Find where the given text appears and provide that cell's center as (x, y) coordinate. 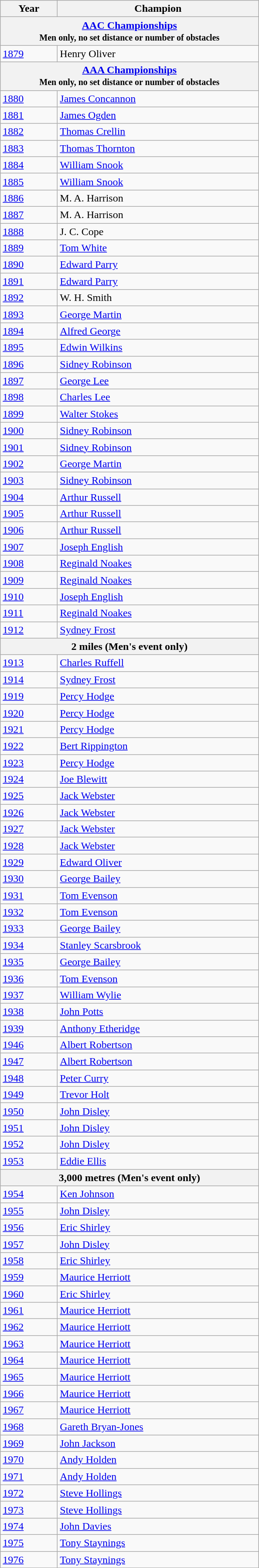
John Davies (158, 1526)
W. H. Smith (158, 298)
1881 (29, 115)
James Concannon (158, 99)
1930 (29, 879)
1973 (29, 1510)
1938 (29, 1011)
1927 (29, 829)
1931 (29, 895)
Gareth Bryan-Jones (158, 1427)
Thomas Crellin (158, 132)
1948 (29, 1078)
1954 (29, 1194)
1924 (29, 779)
1953 (29, 1161)
John Jackson (158, 1443)
1971 (29, 1476)
Peter Curry (158, 1078)
1926 (29, 813)
1900 (29, 430)
1939 (29, 1028)
1949 (29, 1095)
1902 (29, 464)
1969 (29, 1443)
1898 (29, 397)
1882 (29, 132)
Ken Johnson (158, 1194)
1976 (29, 1559)
1968 (29, 1427)
Eddie Ellis (158, 1161)
1897 (29, 381)
1966 (29, 1394)
1934 (29, 945)
1923 (29, 763)
1901 (29, 447)
1885 (29, 181)
1891 (29, 281)
1892 (29, 298)
1950 (29, 1111)
Henry Oliver (158, 54)
John Potts (158, 1011)
1889 (29, 248)
1975 (29, 1543)
Trevor Holt (158, 1095)
1884 (29, 165)
1958 (29, 1261)
Anthony Etheridge (158, 1028)
1937 (29, 995)
AAA Championships Men only, no set distance or number of obstacles (129, 76)
1920 (29, 713)
Edward Oliver (158, 862)
George Lee (158, 381)
2 miles (Men's event only) (129, 646)
1893 (29, 314)
1890 (29, 265)
1962 (29, 1327)
1908 (29, 564)
Walter Stokes (158, 414)
1896 (29, 364)
1965 (29, 1377)
1972 (29, 1493)
1946 (29, 1045)
1922 (29, 746)
1894 (29, 331)
1974 (29, 1526)
1910 (29, 597)
1911 (29, 613)
1919 (29, 696)
1967 (29, 1410)
Stanley Scarsbrook (158, 945)
1970 (29, 1460)
1909 (29, 580)
William Wylie (158, 995)
1932 (29, 912)
Bert Rippington (158, 746)
1914 (29, 680)
Tom White (158, 248)
1956 (29, 1227)
1906 (29, 530)
1895 (29, 348)
J. C. Cope (158, 232)
Thomas Thornton (158, 148)
1947 (29, 1062)
1959 (29, 1277)
Edwin Wilkins (158, 348)
1936 (29, 978)
Charles Lee (158, 397)
1960 (29, 1294)
AAC Championships Men only, no set distance or number of obstacles (129, 31)
1905 (29, 514)
1904 (29, 497)
Charles Ruffell (158, 663)
1899 (29, 414)
1957 (29, 1244)
James Ogden (158, 115)
3,000 metres (Men's event only) (129, 1178)
1933 (29, 929)
Joe Blewitt (158, 779)
1903 (29, 480)
1912 (29, 630)
1907 (29, 547)
1879 (29, 54)
Champion (158, 9)
1928 (29, 846)
1921 (29, 729)
1955 (29, 1211)
1888 (29, 232)
1883 (29, 148)
1929 (29, 862)
1887 (29, 215)
1951 (29, 1128)
1886 (29, 198)
1935 (29, 962)
Alfred George (158, 331)
1963 (29, 1344)
Year (29, 9)
1964 (29, 1360)
1913 (29, 663)
1925 (29, 796)
1880 (29, 99)
1952 (29, 1144)
1961 (29, 1311)
